Find where the given text appears and provide that cell's center as [x, y] coordinate. 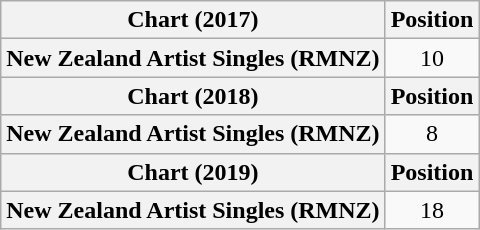
10 [432, 58]
18 [432, 210]
Chart (2019) [193, 172]
Chart (2018) [193, 96]
Chart (2017) [193, 20]
8 [432, 134]
